Extract the (x, y) coordinate from the center of the cell holding the provided text.  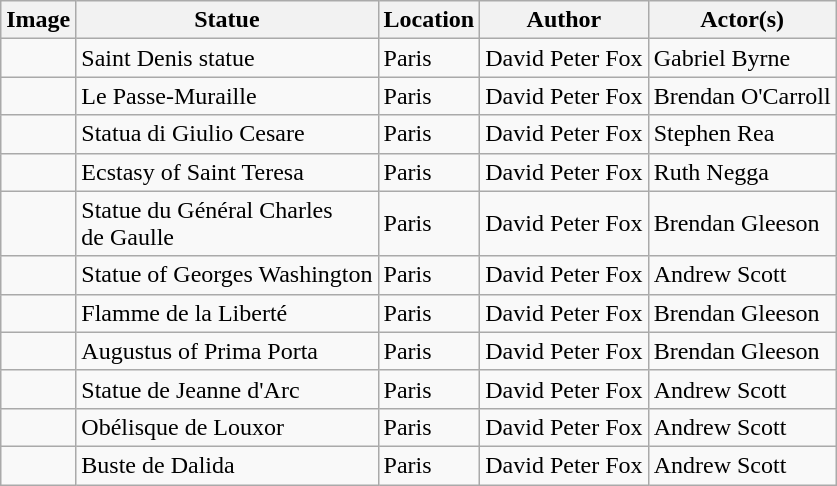
Statue du Général Charlesde Gaulle (227, 224)
Buste de Dalida (227, 465)
Location (429, 20)
Author (564, 20)
Brendan O'Carroll (742, 96)
Statua di Giulio Cesare (227, 134)
Actor(s) (742, 20)
Le Passe-Muraille (227, 96)
Statue (227, 20)
Saint Denis statue (227, 58)
Gabriel Byrne (742, 58)
Statue de Jeanne d'Arc (227, 389)
Stephen Rea (742, 134)
Ruth Negga (742, 172)
Ecstasy of Saint Teresa (227, 172)
Statue of Georges Washington (227, 275)
Obélisque de Louxor (227, 427)
Flamme de la Liberté (227, 313)
Image (38, 20)
Augustus of Prima Porta (227, 351)
